Detect which cell encompasses the target text, then output its (X, Y) center coordinate. 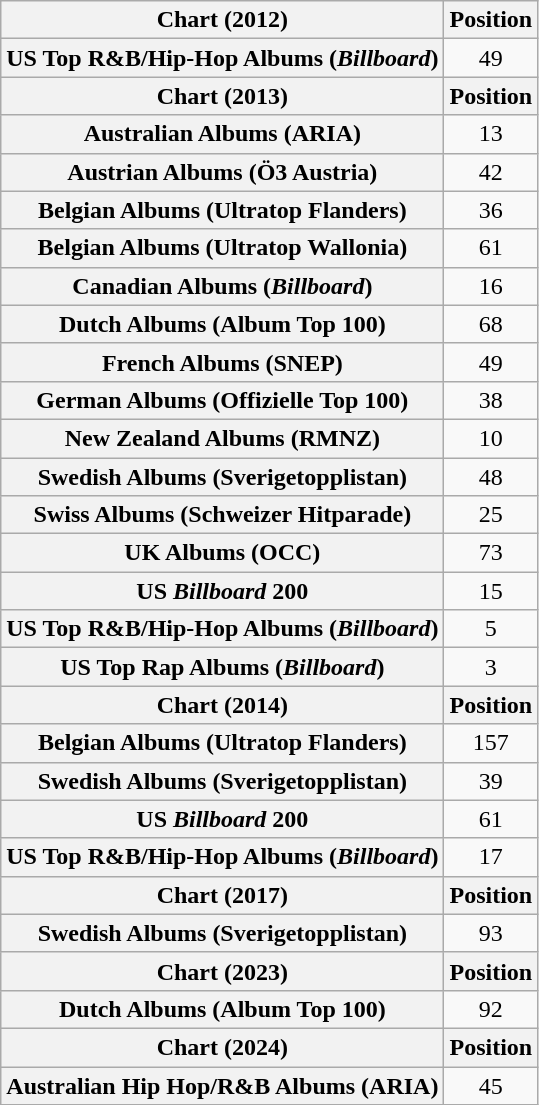
Australian Hip Hop/R&B Albums (ARIA) (222, 1085)
Swiss Albums (Schweizer Hitparade) (222, 515)
157 (491, 743)
Australian Albums (ARIA) (222, 134)
16 (491, 286)
73 (491, 553)
US Top Rap Albums (Billboard) (222, 667)
Chart (2013) (222, 96)
36 (491, 210)
68 (491, 324)
39 (491, 781)
Austrian Albums (Ö3 Austria) (222, 172)
Canadian Albums (Billboard) (222, 286)
New Zealand Albums (RMNZ) (222, 438)
42 (491, 172)
17 (491, 857)
13 (491, 134)
10 (491, 438)
3 (491, 667)
38 (491, 400)
Chart (2012) (222, 20)
Chart (2023) (222, 971)
45 (491, 1085)
93 (491, 933)
UK Albums (OCC) (222, 553)
15 (491, 591)
Chart (2014) (222, 705)
92 (491, 1009)
48 (491, 477)
Chart (2024) (222, 1047)
25 (491, 515)
German Albums (Offizielle Top 100) (222, 400)
Belgian Albums (Ultratop Wallonia) (222, 248)
Chart (2017) (222, 895)
5 (491, 629)
French Albums (SNEP) (222, 362)
